For the text-containing cell, return its midpoint in [x, y] coordinate format. 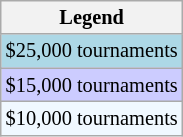
$15,000 tournaments [92, 85]
$25,000 tournaments [92, 51]
$10,000 tournaments [92, 118]
Legend [92, 17]
